Capture the cell that displays the provided text and extract its (x, y) central coordinate. 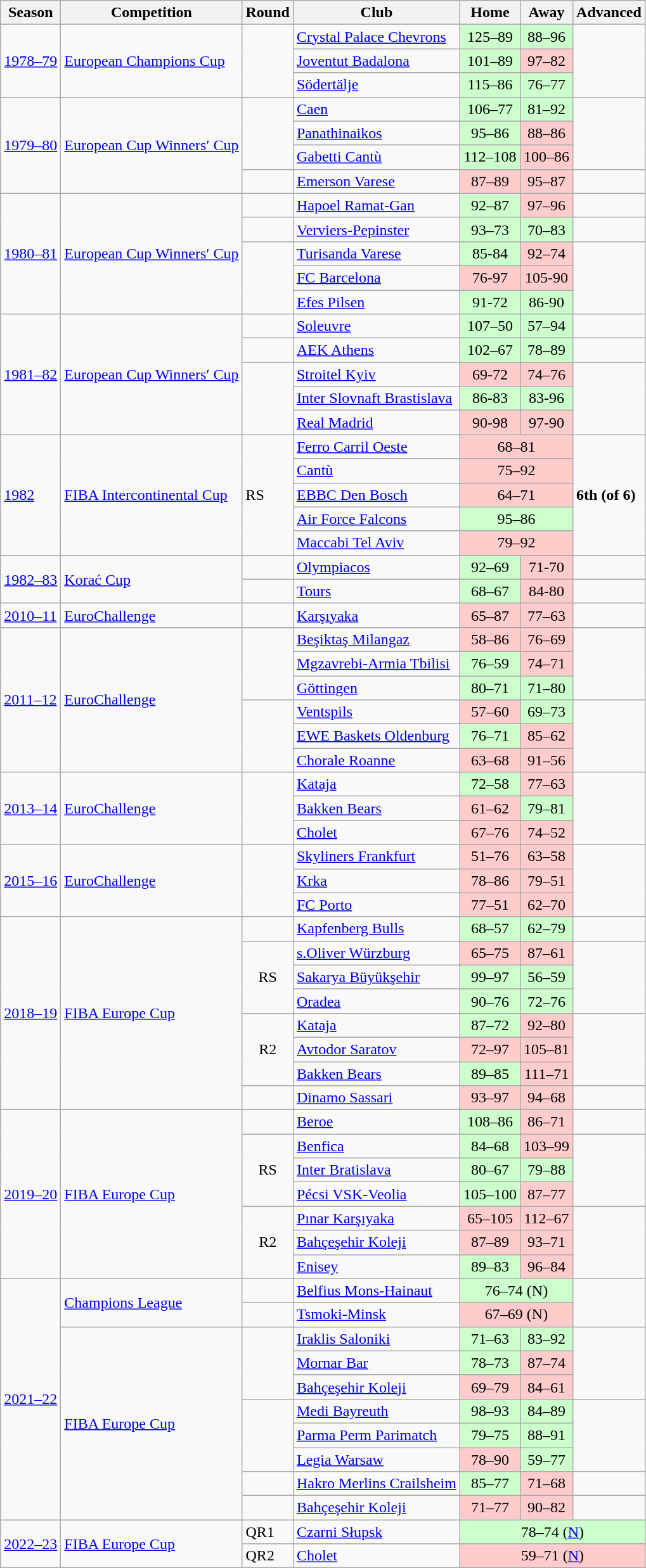
97–82 (546, 61)
Joventut Badalona (377, 61)
79–92 (516, 543)
Home (489, 13)
91–56 (546, 760)
105-90 (546, 277)
105–81 (546, 1049)
76-97 (489, 277)
85–62 (546, 736)
Emerson Varese (377, 181)
75–92 (516, 471)
68–67 (489, 591)
67–69 (N) (516, 1315)
74–52 (546, 832)
69-72 (489, 374)
FIBA Intercontinental Cup (152, 495)
89–83 (489, 1266)
Round (268, 13)
2010–11 (30, 615)
Skyliners Frankfurt (377, 857)
86–71 (546, 1122)
85–77 (489, 1484)
92–69 (489, 567)
80–67 (489, 1170)
89–85 (489, 1074)
Maccabi Tel Aviv (377, 543)
Competition (152, 13)
Dinamo Sassari (377, 1098)
64–71 (516, 495)
90-98 (489, 423)
67–76 (489, 832)
Pınar Karşıyaka (377, 1218)
71–77 (489, 1508)
57–60 (489, 712)
62–70 (546, 905)
FC Porto (377, 905)
76–77 (546, 85)
Belfius Mons-Hainaut (377, 1291)
63–58 (546, 857)
115–86 (489, 85)
European Champions Cup (152, 61)
112–67 (546, 1218)
65–87 (489, 615)
102–67 (489, 350)
90–82 (546, 1508)
87–61 (546, 953)
2011–12 (30, 699)
107–50 (489, 326)
FC Barcelona (377, 277)
76–74 (N) (516, 1291)
Soleuvre (377, 326)
Inter Slovnaft Brastislava (377, 398)
2018–19 (30, 1013)
Caen (377, 109)
Air Force Falcons (377, 519)
2015–16 (30, 881)
96–84 (546, 1266)
84–68 (489, 1146)
1982–83 (30, 579)
76–59 (489, 663)
79–51 (546, 881)
88–96 (546, 37)
83–92 (546, 1339)
78–86 (489, 881)
Real Madrid (377, 423)
Iraklis Saloniki (377, 1339)
AEK Athens (377, 350)
84–89 (546, 1411)
Gabetti Cantù (377, 157)
68–57 (489, 929)
2019–20 (30, 1194)
93–73 (489, 229)
80–71 (489, 687)
1978–79 (30, 61)
98–93 (489, 1411)
Czarni Słupsk (377, 1532)
Enisey (377, 1266)
Korać Cup (152, 579)
Hakro Merlins Crailsheim (377, 1484)
59–71 (N) (552, 1556)
Advanced (609, 13)
Mornar Bar (377, 1363)
95–87 (546, 181)
101–89 (489, 61)
88–91 (546, 1435)
Tsmoki-Minsk (377, 1315)
70–83 (546, 229)
QR1 (268, 1532)
62–79 (546, 929)
79–81 (546, 808)
Oradea (377, 1001)
Södertälje (377, 85)
69–79 (489, 1387)
78–90 (489, 1459)
6th (of 6) (609, 495)
EBBC Den Bosch (377, 495)
86-90 (546, 302)
Mgzavrebi-Armia Tbilisi (377, 663)
65–105 (489, 1218)
69–73 (546, 712)
Club (377, 13)
51–76 (489, 857)
78–89 (546, 350)
84–61 (546, 1387)
Legia Warsaw (377, 1459)
103–99 (546, 1146)
97-90 (546, 423)
1980–81 (30, 253)
Sakarya Büyükşehir (377, 977)
87–77 (546, 1194)
74–71 (546, 663)
90–76 (489, 1001)
61–62 (489, 808)
99–97 (489, 977)
112–108 (489, 157)
72–76 (546, 1001)
93–97 (489, 1098)
106–77 (489, 109)
Verviers-Pepinster (377, 229)
Ferro Carril Oeste (377, 447)
100–86 (546, 157)
94–68 (546, 1098)
83-96 (546, 398)
Medi Bayreuth (377, 1411)
87–72 (489, 1025)
Away (546, 13)
Krka (377, 881)
Cantù (377, 471)
s.Oliver Würzburg (377, 953)
Kapfenberg Bulls (377, 929)
1982 (30, 495)
105–100 (489, 1194)
74–76 (546, 374)
77–51 (489, 905)
111–71 (546, 1074)
81–92 (546, 109)
Tours (377, 591)
Olympiacos (377, 567)
86-83 (489, 398)
Beşiktaş Milangaz (377, 639)
79–75 (489, 1435)
Chorale Roanne (377, 760)
68–81 (516, 447)
57–94 (546, 326)
65–75 (489, 953)
1979–80 (30, 145)
Season (30, 13)
72–97 (489, 1049)
97–96 (546, 205)
Karşıyaka (377, 615)
Inter Bratislava (377, 1170)
Champions League (152, 1303)
63–68 (489, 760)
78–73 (489, 1363)
Panathinaikos (377, 133)
59–77 (546, 1459)
71–63 (489, 1339)
93–71 (546, 1242)
2021–22 (30, 1399)
2013–14 (30, 808)
78–74 (N) (552, 1532)
92–87 (489, 205)
76–71 (489, 736)
58–86 (489, 639)
125–89 (489, 37)
92–80 (546, 1025)
Hapoel Ramat-Gan (377, 205)
88–86 (546, 133)
Ventspils (377, 712)
Parma Perm Parimatch (377, 1435)
87–74 (546, 1363)
Avtodor Saratov (377, 1049)
108–86 (489, 1122)
71-70 (546, 567)
EWE Baskets Oldenburg (377, 736)
79–88 (546, 1170)
1981–82 (30, 374)
Göttingen (377, 687)
72–58 (489, 784)
84-80 (546, 591)
85-84 (489, 253)
71–68 (546, 1484)
QR2 (268, 1556)
91-72 (489, 302)
Benfica (377, 1146)
2022–23 (30, 1544)
76–69 (546, 639)
Turisanda Varese (377, 253)
Beroe (377, 1122)
Stroitel Kyiv (377, 374)
92–74 (546, 253)
71–80 (546, 687)
Crystal Palace Chevrons (377, 37)
Efes Pilsen (377, 302)
Pécsi VSK-Veolia (377, 1194)
56–59 (546, 977)
